Locate the cell with the specified text and output its (x, y) center coordinate. 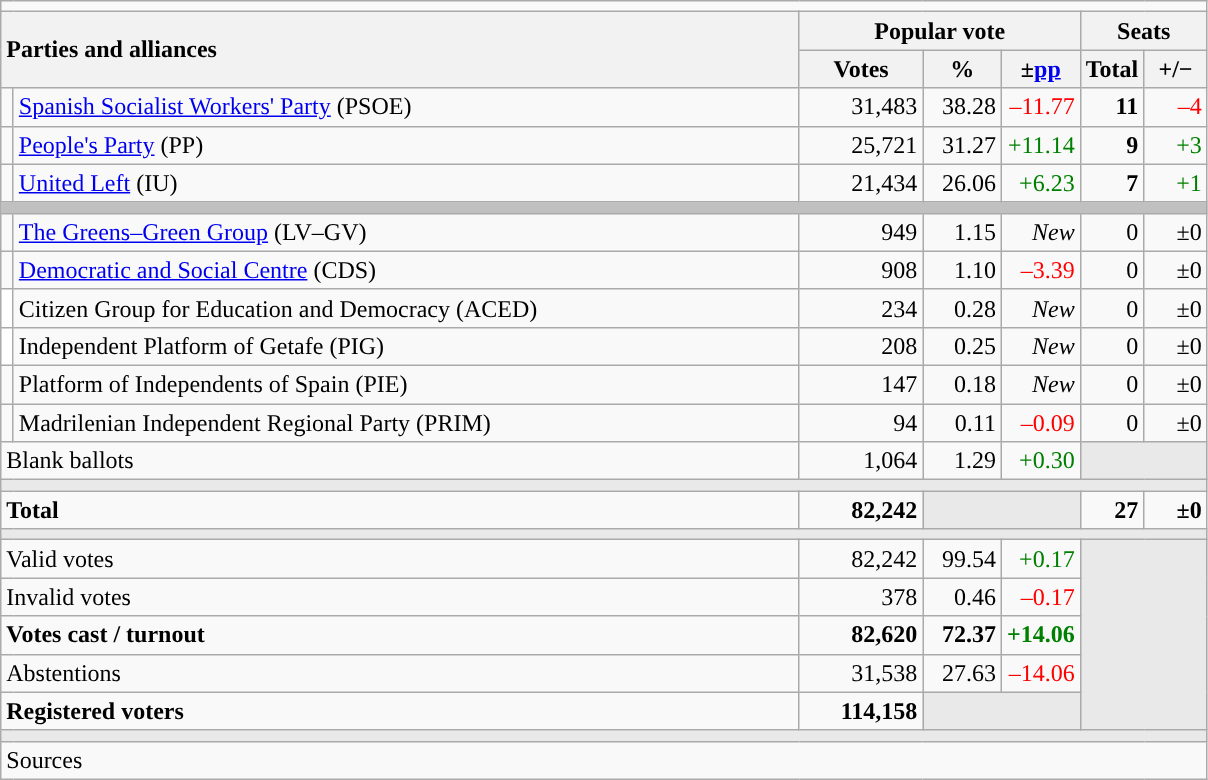
Votes (861, 69)
Sources (604, 760)
–3.39 (1040, 270)
11 (1112, 107)
+0.17 (1040, 559)
Popular vote (940, 31)
0.25 (962, 346)
0.46 (962, 597)
0.11 (962, 423)
Votes cast / turnout (400, 635)
31,538 (861, 673)
208 (861, 346)
Invalid votes (400, 597)
99.54 (962, 559)
Citizen Group for Education and Democracy (ACED) (406, 308)
1.29 (962, 461)
–0.17 (1040, 597)
Platform of Independents of Spain (PIE) (406, 384)
+6.23 (1040, 183)
±pp (1040, 69)
+11.14 (1040, 145)
234 (861, 308)
–0.09 (1040, 423)
–4 (1176, 107)
147 (861, 384)
+1 (1176, 183)
People's Party (PP) (406, 145)
+3 (1176, 145)
Valid votes (400, 559)
21,434 (861, 183)
26.06 (962, 183)
27.63 (962, 673)
–11.77 (1040, 107)
1.15 (962, 232)
378 (861, 597)
82,620 (861, 635)
0.18 (962, 384)
Madrilenian Independent Regional Party (PRIM) (406, 423)
Seats (1144, 31)
7 (1112, 183)
31.27 (962, 145)
114,158 (861, 711)
The Greens–Green Group (LV–GV) (406, 232)
–14.06 (1040, 673)
9 (1112, 145)
0.28 (962, 308)
1.10 (962, 270)
27 (1112, 510)
United Left (IU) (406, 183)
Registered voters (400, 711)
Parties and alliances (400, 50)
+0.30 (1040, 461)
908 (861, 270)
Spanish Socialist Workers' Party (PSOE) (406, 107)
949 (861, 232)
38.28 (962, 107)
94 (861, 423)
+/− (1176, 69)
Abstentions (400, 673)
31,483 (861, 107)
72.37 (962, 635)
1,064 (861, 461)
+14.06 (1040, 635)
Blank ballots (400, 461)
Democratic and Social Centre (CDS) (406, 270)
25,721 (861, 145)
% (962, 69)
Independent Platform of Getafe (PIG) (406, 346)
